Pinpoint the cell where the given text exists, returning its [x, y] midpoint coordinate. 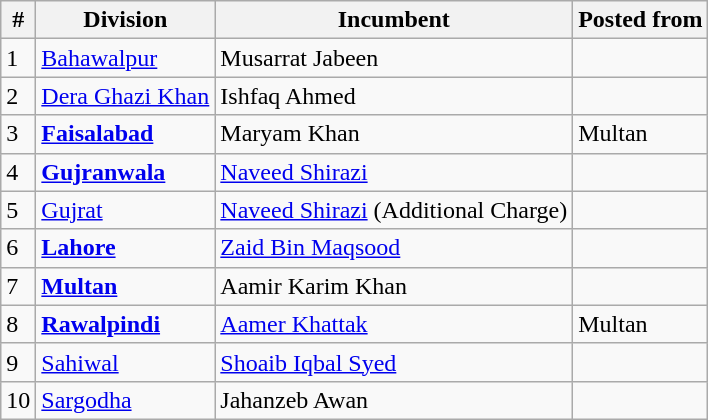
Jahanzeb Awan [394, 400]
Incumbent [394, 20]
Division [126, 20]
4 [18, 172]
Gujranwala [126, 172]
9 [18, 362]
7 [18, 286]
6 [18, 248]
Naveed Shirazi (Additional Charge) [394, 210]
10 [18, 400]
Rawalpindi [126, 324]
Sargodha [126, 400]
Faisalabad [126, 134]
# [18, 20]
Naveed Shirazi [394, 172]
Posted from [640, 20]
5 [18, 210]
Lahore [126, 248]
Dera Ghazi Khan [126, 96]
Ishfaq Ahmed [394, 96]
2 [18, 96]
3 [18, 134]
1 [18, 58]
Musarrat Jabeen [394, 58]
Sahiwal [126, 362]
Aamir Karim Khan [394, 286]
Aamer Khattak [394, 324]
8 [18, 324]
Shoaib Iqbal Syed [394, 362]
Gujrat [126, 210]
Zaid Bin Maqsood [394, 248]
Bahawalpur [126, 58]
Maryam Khan [394, 134]
